Output the (X, Y) coordinate of the center of the cell containing the given text.  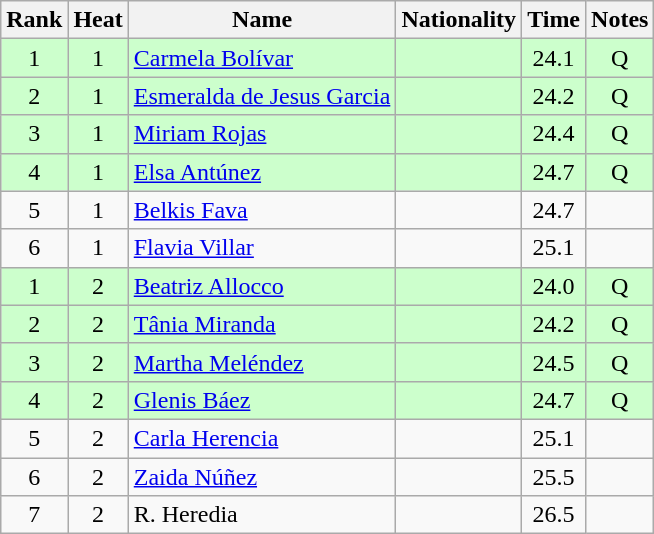
26.5 (554, 515)
7 (34, 515)
Miriam Rojas (262, 134)
24.0 (554, 286)
Tânia Miranda (262, 324)
25.5 (554, 477)
Elsa Antúnez (262, 172)
Rank (34, 20)
R. Heredia (262, 515)
Esmeralda de Jesus Garcia (262, 96)
Time (554, 20)
24.5 (554, 362)
Martha Meléndez (262, 362)
24.4 (554, 134)
Beatriz Allocco (262, 286)
Heat (98, 20)
Carla Herencia (262, 438)
Nationality (459, 20)
Belkis Fava (262, 210)
24.1 (554, 58)
Glenis Báez (262, 400)
Name (262, 20)
Notes (620, 20)
Flavia Villar (262, 248)
Carmela Bolívar (262, 58)
Zaida Núñez (262, 477)
